Provide the [X, Y] coordinate of the cell's center where the given text is located.  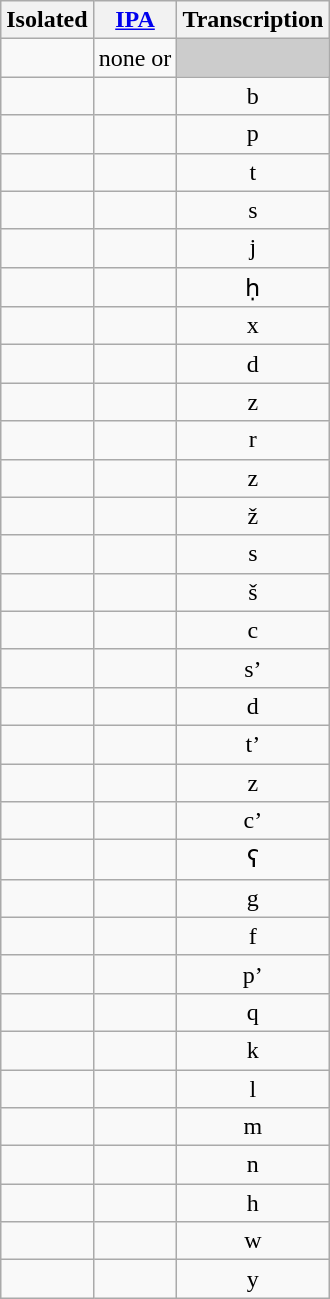
w [253, 1241]
m [253, 1127]
f [253, 936]
IPA [135, 20]
ʕ [253, 860]
ḥ [253, 287]
c [253, 630]
p’ [253, 974]
j [253, 248]
l [253, 1089]
Isolated [47, 20]
b [253, 96]
y [253, 1279]
ž [253, 516]
q [253, 1012]
c’ [253, 821]
h [253, 1203]
none or [135, 58]
x [253, 326]
t [253, 172]
r [253, 440]
Transcription [253, 20]
g [253, 898]
s’ [253, 668]
p [253, 134]
n [253, 1165]
t’ [253, 744]
k [253, 1050]
š [253, 592]
